Provide the (x, y) coordinate of the cell's center where the given text is located.  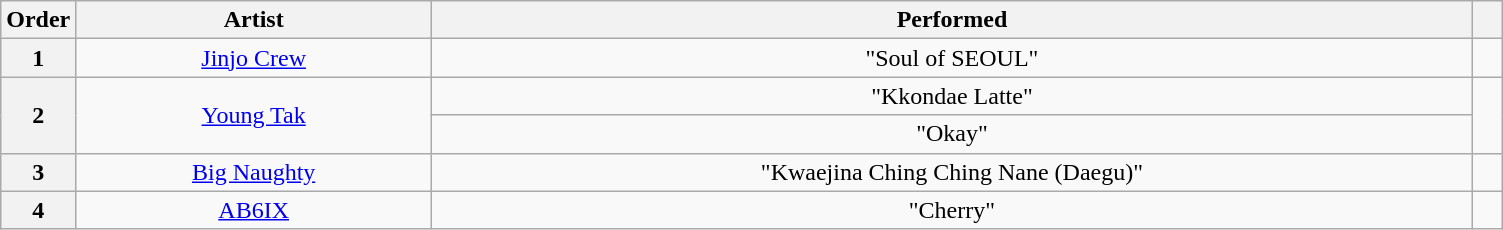
3 (38, 172)
"Soul of SEOUL" (952, 58)
Performed (952, 20)
Artist (254, 20)
Young Tak (254, 115)
1 (38, 58)
"Kkondae Latte" (952, 96)
Jinjo Crew (254, 58)
2 (38, 115)
Big Naughty (254, 172)
AB6IX (254, 210)
"Kwaejina Ching Ching Nane (Daegu)" (952, 172)
4 (38, 210)
"Cherry" (952, 210)
"Okay" (952, 134)
Order (38, 20)
